Determine the (x, y) coordinate at the center of the cell enclosing the given text.  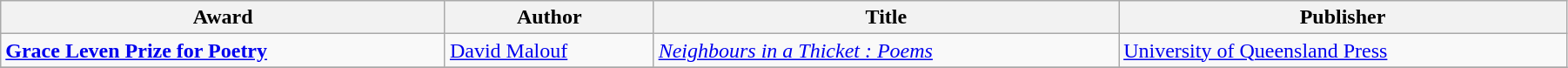
Award (223, 17)
Author (549, 17)
Title (886, 17)
Grace Leven Prize for Poetry (223, 51)
University of Queensland Press (1344, 51)
David Malouf (549, 51)
Publisher (1344, 17)
Neighbours in a Thicket : Poems (886, 51)
